Return [x, y] of the center of cell containing provided text 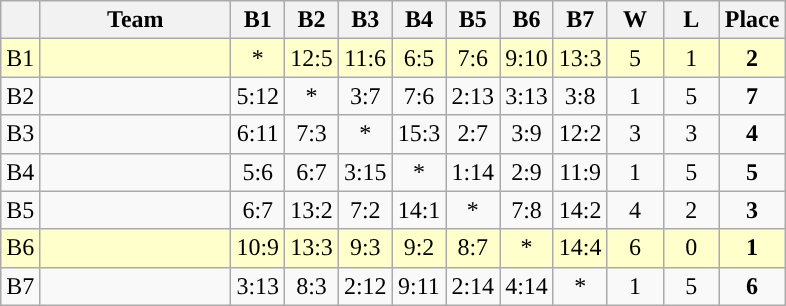
6:11 [258, 134]
4:14 [527, 286]
9:11 [419, 286]
8:7 [473, 248]
15:3 [419, 134]
W [635, 20]
3:7 [365, 96]
13:2 [312, 210]
3:15 [365, 172]
14:2 [580, 210]
2:9 [527, 172]
Team [136, 20]
6:5 [419, 58]
7:8 [527, 210]
0 [691, 248]
11:9 [580, 172]
1:14 [473, 172]
12:5 [312, 58]
10:9 [258, 248]
14:4 [580, 248]
9:3 [365, 248]
L [691, 20]
2:14 [473, 286]
11:6 [365, 58]
7:3 [312, 134]
5:12 [258, 96]
2:7 [473, 134]
8:3 [312, 286]
9:10 [527, 58]
3:9 [527, 134]
12:2 [580, 134]
5:6 [258, 172]
2:13 [473, 96]
Place [752, 20]
7:2 [365, 210]
7 [752, 96]
14:1 [419, 210]
2:12 [365, 286]
9:2 [419, 248]
3:8 [580, 96]
